Search for the cell housing the specified text and yield its (X, Y) center coordinate. 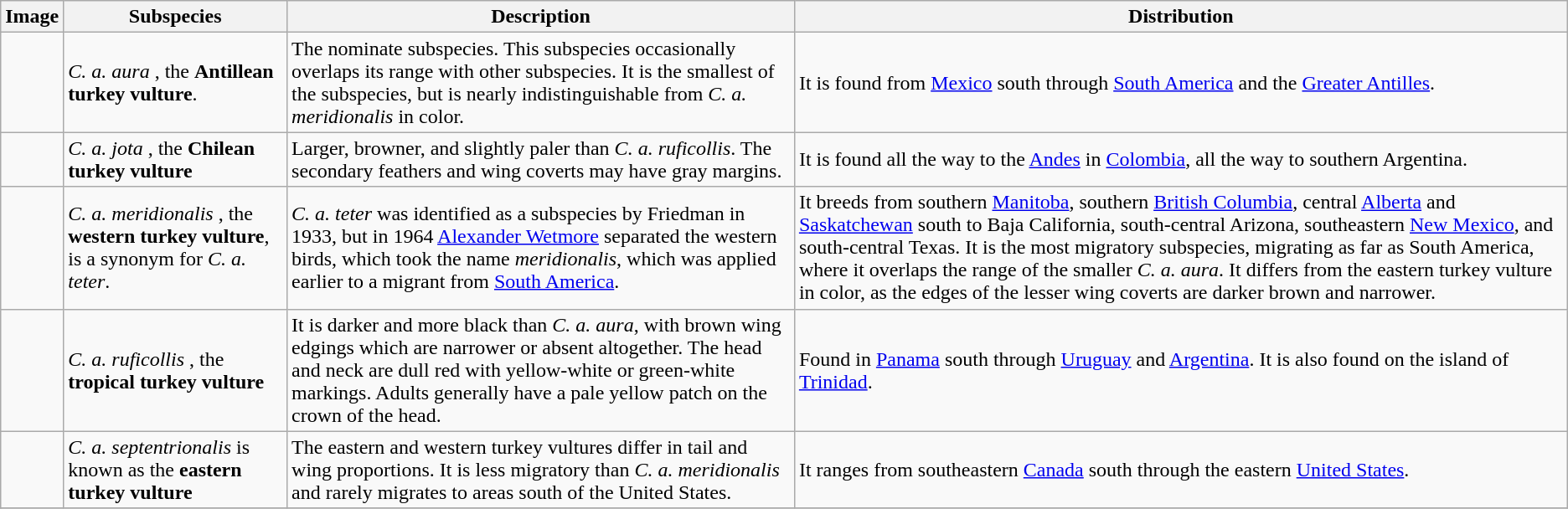
C. a. jota , the Chilean turkey vulture (176, 159)
It is found all the way to the Andes in Colombia, all the way to southern Argentina. (1181, 159)
C. a. aura , the Antillean turkey vulture. (176, 82)
Found in Panama south through Uruguay and Argentina. It is also found on the island of Trinidad. (1181, 370)
Distribution (1181, 17)
C. a. septentrionalis is known as the eastern turkey vulture (176, 470)
Image (32, 17)
C. a. meridionalis , the western turkey vulture, is a synonym for C. a. teter. (176, 248)
Larger, browner, and slightly paler than C. a. ruficollis. The secondary feathers and wing coverts may have gray margins. (541, 159)
It is found from Mexico south through South America and the Greater Antilles. (1181, 82)
Description (541, 17)
Subspecies (176, 17)
C. a. ruficollis , the tropical turkey vulture (176, 370)
It ranges from southeastern Canada south through the eastern United States. (1181, 470)
